Return (X, Y) of the center of cell containing provided text 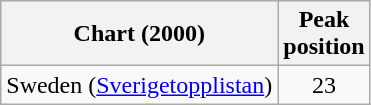
Peakposition (324, 34)
Sweden (Sverigetopplistan) (140, 85)
23 (324, 85)
Chart (2000) (140, 34)
